Scan for the cell matching the given text and deliver its [x, y] coordinate at center. 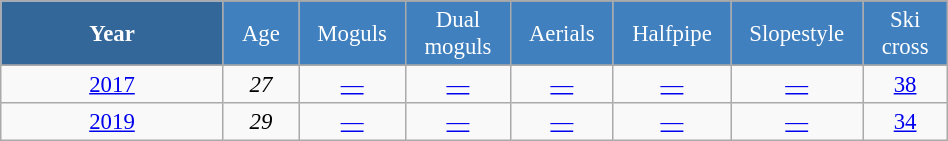
Moguls [352, 34]
Year [112, 34]
2017 [112, 85]
Dualmoguls [458, 34]
29 [260, 122]
2019 [112, 122]
Age [260, 34]
Ski cross [905, 34]
Halfpipe [672, 34]
34 [905, 122]
Aerials [562, 34]
27 [260, 85]
38 [905, 85]
Slopestyle [797, 34]
